Provide the (x, y) coordinate of the cell's center where the given text is located.  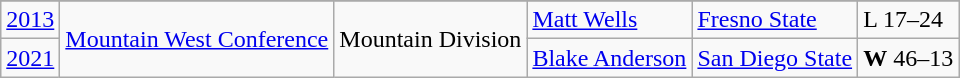
Blake Anderson (610, 58)
Mountain Division (430, 39)
W 46–13 (908, 58)
L 17–24 (908, 20)
Mountain West Conference (197, 39)
San Diego State (775, 58)
2021 (30, 58)
Fresno State (775, 20)
Matt Wells (610, 20)
2013 (30, 20)
